Detect which cell encompasses the target text, then output its (X, Y) center coordinate. 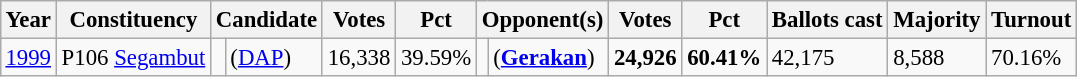
Constituency (133, 20)
P106 Segambut (133, 57)
Opponent(s) (543, 20)
Ballots cast (828, 20)
(Gerakan) (548, 57)
60.41% (724, 57)
Turnout (1032, 20)
Majority (937, 20)
24,926 (646, 57)
39.59% (436, 57)
42,175 (828, 57)
(DAP) (274, 57)
1999 (28, 57)
70.16% (1032, 57)
Year (28, 20)
8,588 (937, 57)
16,338 (358, 57)
Candidate (267, 20)
